Output the (X, Y) coordinate of the center of the cell containing the given text.  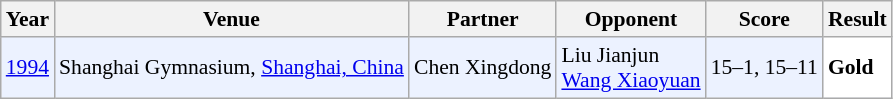
Shanghai Gymnasium, Shanghai, China (232, 68)
Year (28, 19)
Liu Jianjun Wang Xiaoyuan (630, 68)
Opponent (630, 19)
Gold (858, 68)
Chen Xingdong (482, 68)
Result (858, 19)
Venue (232, 19)
1994 (28, 68)
Partner (482, 19)
Score (764, 19)
15–1, 15–11 (764, 68)
